Pinpoint the cell where the given text exists, returning its (x, y) midpoint coordinate. 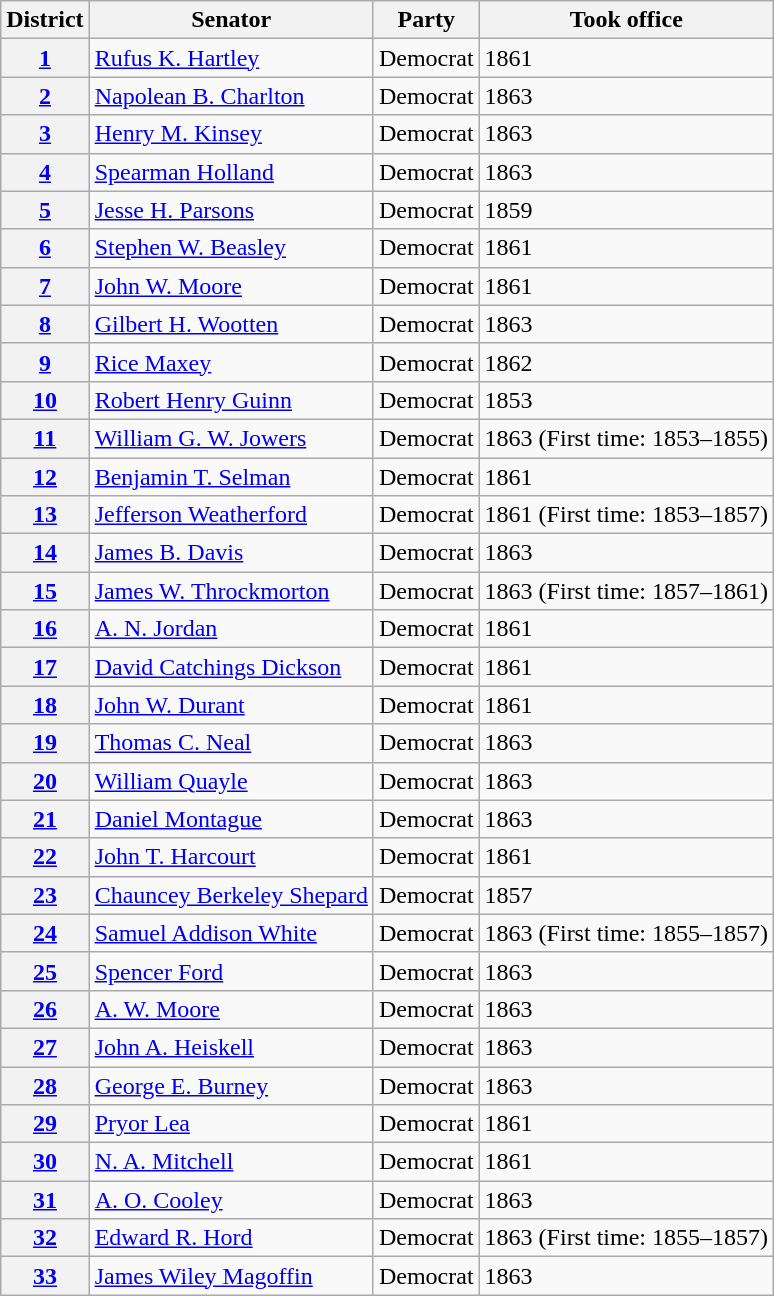
David Catchings Dickson (231, 667)
33 (45, 1276)
1862 (626, 362)
Party (426, 20)
Robert Henry Guinn (231, 400)
John W. Durant (231, 705)
Senator (231, 20)
Spencer Ford (231, 971)
31 (45, 1200)
1857 (626, 895)
Edward R. Hord (231, 1238)
A. O. Cooley (231, 1200)
7 (45, 286)
5 (45, 210)
24 (45, 933)
Rufus K. Hartley (231, 58)
Jesse H. Parsons (231, 210)
1863 (First time: 1853–1855) (626, 438)
1863 (First time: 1857–1861) (626, 591)
19 (45, 743)
6 (45, 248)
Chauncey Berkeley Shepard (231, 895)
12 (45, 477)
1861 (First time: 1853–1857) (626, 515)
15 (45, 591)
25 (45, 971)
Thomas C. Neal (231, 743)
1853 (626, 400)
N. A. Mitchell (231, 1162)
William G. W. Jowers (231, 438)
Henry M. Kinsey (231, 134)
Daniel Montague (231, 819)
John T. Harcourt (231, 857)
3 (45, 134)
32 (45, 1238)
14 (45, 553)
10 (45, 400)
9 (45, 362)
22 (45, 857)
James W. Throckmorton (231, 591)
Benjamin T. Selman (231, 477)
James B. Davis (231, 553)
1859 (626, 210)
Samuel Addison White (231, 933)
8 (45, 324)
27 (45, 1047)
20 (45, 781)
23 (45, 895)
Napolean B. Charlton (231, 96)
John A. Heiskell (231, 1047)
George E. Burney (231, 1085)
26 (45, 1009)
James Wiley Magoffin (231, 1276)
Took office (626, 20)
28 (45, 1085)
John W. Moore (231, 286)
18 (45, 705)
A. W. Moore (231, 1009)
11 (45, 438)
Jefferson Weatherford (231, 515)
29 (45, 1124)
17 (45, 667)
Gilbert H. Wootten (231, 324)
William Quayle (231, 781)
21 (45, 819)
1 (45, 58)
4 (45, 172)
Stephen W. Beasley (231, 248)
2 (45, 96)
16 (45, 629)
Pryor Lea (231, 1124)
Spearman Holland (231, 172)
Rice Maxey (231, 362)
A. N. Jordan (231, 629)
13 (45, 515)
30 (45, 1162)
District (45, 20)
